Search for the cell housing the specified text and yield its (x, y) center coordinate. 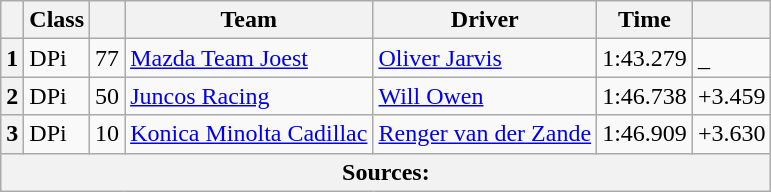
Oliver Jarvis (485, 58)
+3.630 (732, 134)
1:46.909 (645, 134)
Sources: (386, 172)
50 (108, 96)
Team (249, 20)
+3.459 (732, 96)
77 (108, 58)
Time (645, 20)
_ (732, 58)
Konica Minolta Cadillac (249, 134)
10 (108, 134)
1 (12, 58)
2 (12, 96)
Will Owen (485, 96)
Class (57, 20)
Renger van der Zande (485, 134)
1:46.738 (645, 96)
Juncos Racing (249, 96)
Driver (485, 20)
Mazda Team Joest (249, 58)
1:43.279 (645, 58)
3 (12, 134)
